Search for the cell housing the specified text and yield its (X, Y) center coordinate. 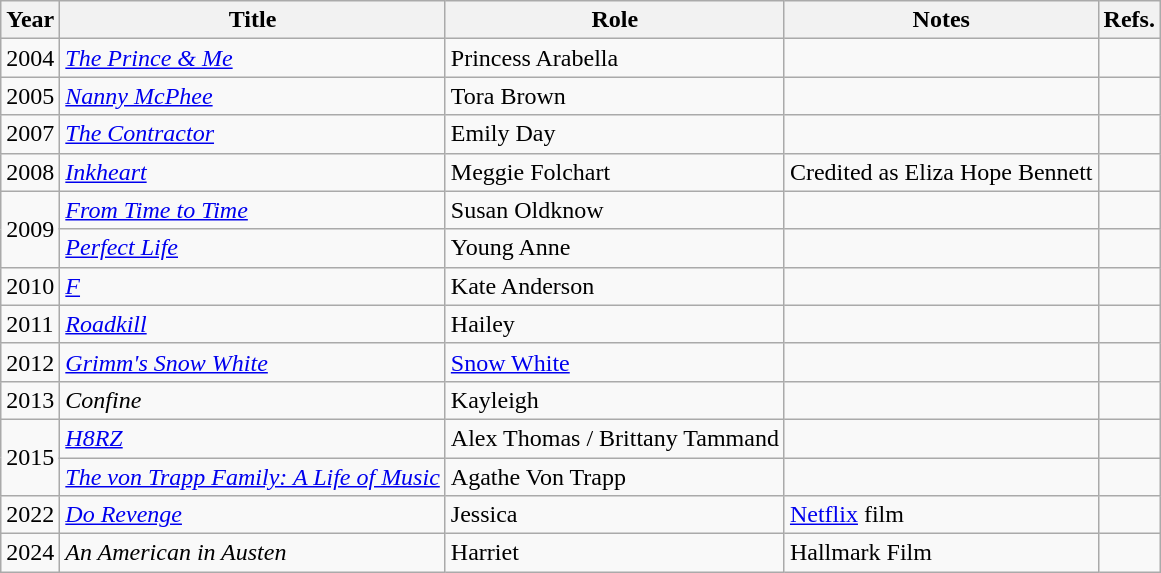
2007 (30, 134)
Perfect Life (253, 248)
Jessica (614, 515)
From Time to Time (253, 210)
Tora Brown (614, 96)
F (253, 286)
Role (614, 20)
Credited as Eliza Hope Bennett (941, 172)
Confine (253, 400)
2005 (30, 96)
Nanny McPhee (253, 96)
Young Anne (614, 248)
2010 (30, 286)
Agathe Von Trapp (614, 477)
Hailey (614, 324)
2004 (30, 58)
Refs. (1129, 20)
2012 (30, 362)
Alex Thomas / Brittany Tammand (614, 438)
Snow White (614, 362)
Do Revenge (253, 515)
The Contractor (253, 134)
Kate Anderson (614, 286)
Meggie Folchart (614, 172)
2008 (30, 172)
Netflix film (941, 515)
Harriet (614, 553)
2022 (30, 515)
Emily Day (614, 134)
Princess Arabella (614, 58)
2009 (30, 229)
Title (253, 20)
Hallmark Film (941, 553)
2024 (30, 553)
Grimm's Snow White (253, 362)
Susan Oldknow (614, 210)
2015 (30, 457)
The Prince & Me (253, 58)
H8RZ (253, 438)
2013 (30, 400)
Year (30, 20)
Inkheart (253, 172)
Kayleigh (614, 400)
Roadkill (253, 324)
An American in Austen (253, 553)
2011 (30, 324)
Notes (941, 20)
The von Trapp Family: A Life of Music (253, 477)
